Return [X, Y] of the center of cell containing provided text 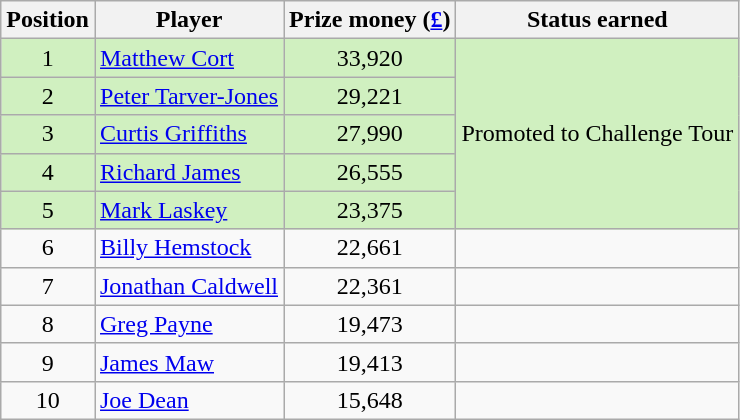
33,920 [370, 58]
4 [48, 172]
Position [48, 20]
5 [48, 210]
15,648 [370, 400]
22,361 [370, 286]
22,661 [370, 248]
29,221 [370, 96]
Jonathan Caldwell [188, 286]
Greg Payne [188, 324]
Billy Hemstock [188, 248]
7 [48, 286]
James Maw [188, 362]
Curtis Griffiths [188, 134]
Status earned [598, 20]
Joe Dean [188, 400]
2 [48, 96]
26,555 [370, 172]
9 [48, 362]
Peter Tarver-Jones [188, 96]
27,990 [370, 134]
19,413 [370, 362]
Matthew Cort [188, 58]
Mark Laskey [188, 210]
8 [48, 324]
23,375 [370, 210]
19,473 [370, 324]
Player [188, 20]
1 [48, 58]
Prize money (£) [370, 20]
Richard James [188, 172]
3 [48, 134]
Promoted to Challenge Tour [598, 134]
6 [48, 248]
10 [48, 400]
